Determine the [x, y] coordinate at the center of the cell enclosing the given text.  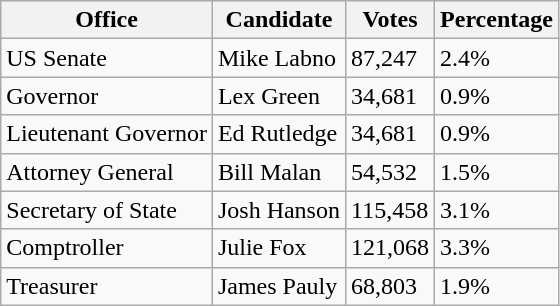
54,532 [390, 172]
Josh Hanson [278, 210]
Lex Green [278, 96]
James Pauly [278, 286]
Percentage [497, 20]
Governor [107, 96]
Votes [390, 20]
Mike Labno [278, 58]
Ed Rutledge [278, 134]
115,458 [390, 210]
87,247 [390, 58]
US Senate [107, 58]
Lieutenant Governor [107, 134]
Julie Fox [278, 248]
Candidate [278, 20]
2.4% [497, 58]
3.3% [497, 248]
Bill Malan [278, 172]
1.5% [497, 172]
1.9% [497, 286]
Office [107, 20]
Secretary of State [107, 210]
Attorney General [107, 172]
3.1% [497, 210]
Treasurer [107, 286]
Comptroller [107, 248]
68,803 [390, 286]
121,068 [390, 248]
